Search for the cell housing the specified text and yield its (x, y) center coordinate. 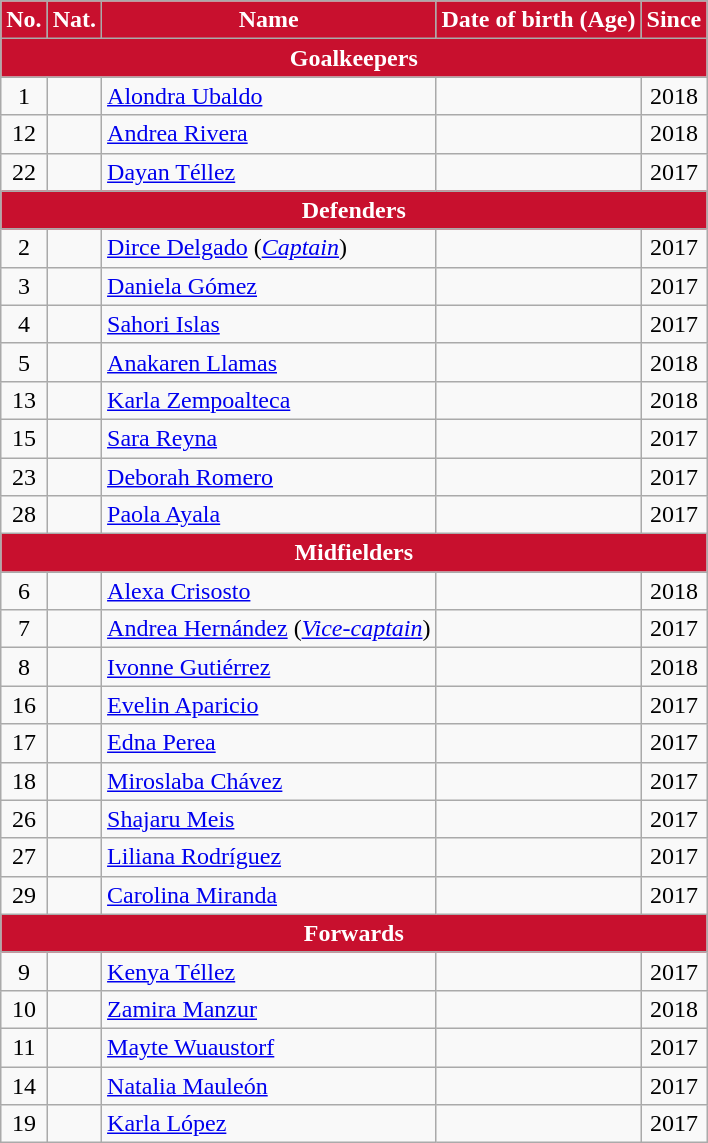
12 (24, 134)
28 (24, 515)
18 (24, 781)
10 (24, 1009)
8 (24, 667)
2 (24, 248)
Since (674, 20)
29 (24, 895)
Dirce Delgado (Captain) (269, 248)
Liliana Rodríguez (269, 857)
Forwards (354, 933)
3 (24, 286)
23 (24, 477)
Carolina Miranda (269, 895)
No. (24, 20)
Midfielders (354, 553)
9 (24, 971)
4 (24, 324)
Edna Perea (269, 743)
Karla López (269, 1124)
Nat. (74, 20)
17 (24, 743)
Ivonne Gutiérrez (269, 667)
7 (24, 629)
Mayte Wuaustorf (269, 1047)
Sahori Islas (269, 324)
16 (24, 705)
Paola Ayala (269, 515)
Evelin Aparicio (269, 705)
Defenders (354, 210)
14 (24, 1085)
13 (24, 400)
Anakaren Llamas (269, 362)
Kenya Téllez (269, 971)
Deborah Romero (269, 477)
Shajaru Meis (269, 819)
Name (269, 20)
15 (24, 438)
Date of birth (Age) (538, 20)
Andrea Hernández (Vice-captain) (269, 629)
Goalkeepers (354, 58)
26 (24, 819)
Alexa Crisosto (269, 591)
Andrea Rivera (269, 134)
6 (24, 591)
22 (24, 172)
1 (24, 96)
Miroslaba Chávez (269, 781)
27 (24, 857)
Dayan Téllez (269, 172)
Karla Zempoalteca (269, 400)
Zamira Manzur (269, 1009)
Daniela Gómez (269, 286)
5 (24, 362)
11 (24, 1047)
Natalia Mauleón (269, 1085)
Alondra Ubaldo (269, 96)
19 (24, 1124)
Sara Reyna (269, 438)
